Determine the [X, Y] coordinate at the center of the cell enclosing the given text.  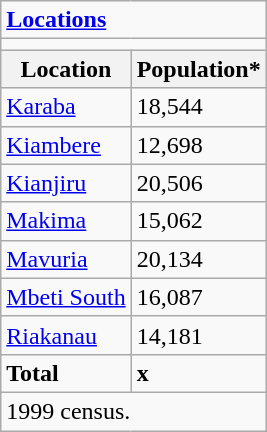
x [198, 373]
Population* [198, 69]
20,134 [198, 259]
14,181 [198, 335]
Locations [134, 20]
Total [66, 373]
Riakanau [66, 335]
Makima [66, 221]
18,544 [198, 107]
20,506 [198, 183]
Kianjiru [66, 183]
Kiambere [66, 145]
15,062 [198, 221]
12,698 [198, 145]
Mbeti South [66, 297]
1999 census. [134, 411]
Karaba [66, 107]
Location [66, 69]
16,087 [198, 297]
Mavuria [66, 259]
